Capture the cell that displays the provided text and extract its (x, y) central coordinate. 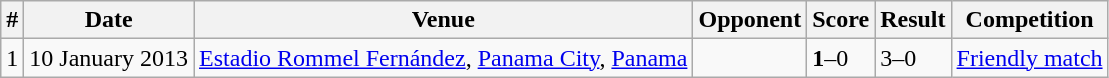
Score (841, 20)
Competition (1030, 20)
1–0 (841, 58)
Venue (444, 20)
Date (109, 20)
Friendly match (1030, 58)
3–0 (913, 58)
# (12, 20)
10 January 2013 (109, 58)
Result (913, 20)
1 (12, 58)
Estadio Rommel Fernández, Panama City, Panama (444, 58)
Opponent (750, 20)
